Locate the cell with the specified text and output its [X, Y] center coordinate. 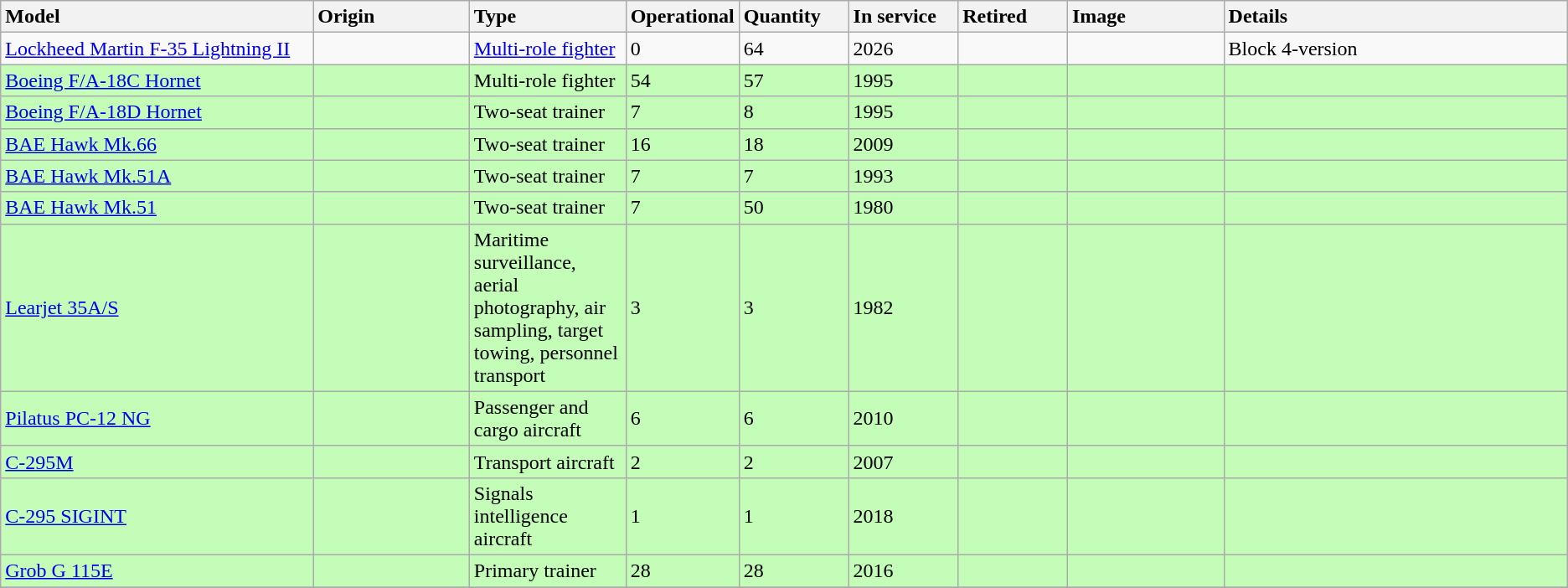
Type [548, 17]
Transport aircraft [548, 462]
54 [682, 80]
2009 [903, 144]
Boeing F/A-18D Hornet [157, 112]
57 [794, 80]
Image [1146, 17]
50 [794, 208]
C-295M [157, 462]
Origin [392, 17]
C-295 SIGINT [157, 516]
1993 [903, 176]
Pilatus PC-12 NG [157, 419]
Quantity [794, 17]
In service [903, 17]
Details [1395, 17]
BAE Hawk Mk.51A [157, 176]
0 [682, 49]
Model [157, 17]
BAE Hawk Mk.51 [157, 208]
Primary trainer [548, 570]
1982 [903, 307]
Passenger and cargo aircraft [548, 419]
Lockheed Martin F-35 Lightning II [157, 49]
2007 [903, 462]
16 [682, 144]
2016 [903, 570]
64 [794, 49]
Boeing F/A-18C Hornet [157, 80]
Maritime surveillance, aerial photography, air sampling, target towing, personnel transport [548, 307]
2018 [903, 516]
Grob G 115E [157, 570]
Signals intelligence aircraft [548, 516]
2010 [903, 419]
Block 4-version [1395, 49]
BAE Hawk Mk.66 [157, 144]
2026 [903, 49]
1980 [903, 208]
Operational [682, 17]
Learjet 35A/S [157, 307]
18 [794, 144]
Retired [1014, 17]
8 [794, 112]
